Identify which cell holds the provided text, then report its (X, Y) central coordinate. 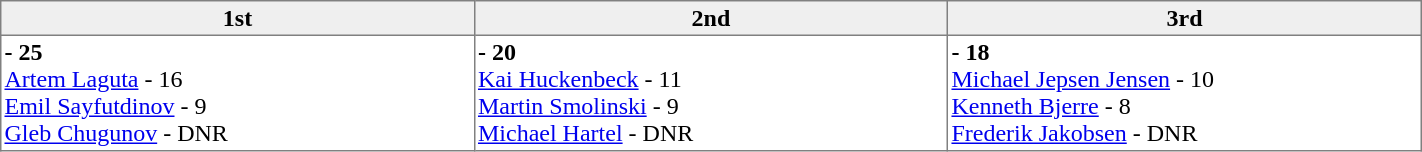
1st (238, 18)
- 20Kai Huckenbeck - 11Martin Smolinski - 9Michael Hartel - DNR (710, 93)
- 18Michael Jepsen Jensen - 10Kenneth Bjerre - 8Frederik Jakobsen - DNR (1185, 93)
2nd (710, 18)
3rd (1185, 18)
- 25Artem Laguta - 16Emil Sayfutdinov - 9Gleb Chugunov - DNR (238, 93)
